Scan for the cell matching the given text and deliver its (x, y) coordinate at center. 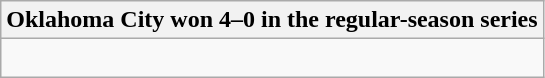
Oklahoma City won 4–0 in the regular-season series (272, 20)
